Provide the [X, Y] coordinate of the cell's center where the given text is located.  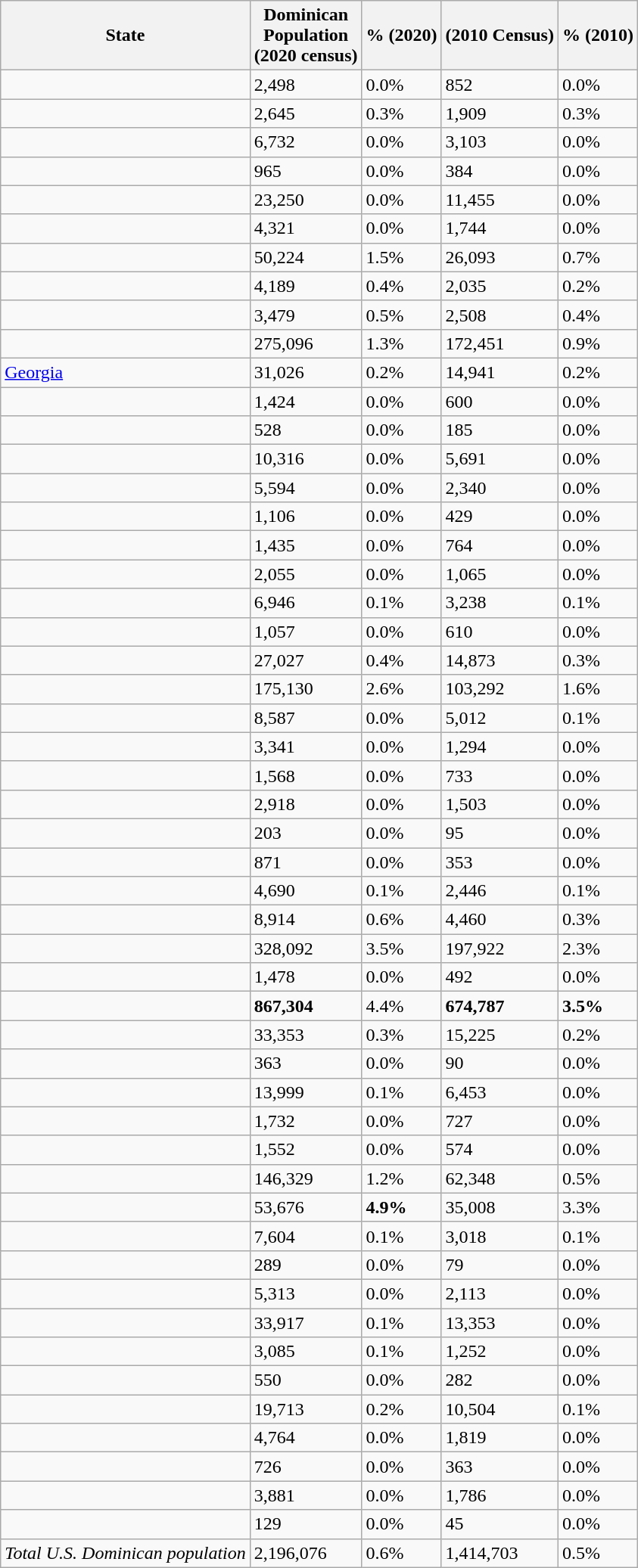
1,106 [306, 517]
8,914 [306, 920]
429 [500, 517]
1,424 [306, 402]
13,999 [306, 1092]
871 [306, 862]
Total U.S. Dominican population [126, 1553]
574 [500, 1150]
7,604 [306, 1236]
45 [500, 1524]
1,478 [306, 977]
10,504 [500, 1409]
1,414,703 [500, 1553]
31,026 [306, 372]
384 [500, 171]
3,103 [500, 142]
1,552 [306, 1150]
2,340 [500, 488]
2,645 [306, 113]
3,881 [306, 1495]
4,764 [306, 1438]
4,321 [306, 228]
Georgia [126, 372]
0.9% [598, 343]
610 [500, 632]
% (2010) [598, 36]
1,819 [500, 1438]
289 [306, 1265]
6,453 [500, 1092]
79 [500, 1265]
90 [500, 1063]
2,055 [306, 574]
3.3% [598, 1207]
5,594 [306, 488]
1,435 [306, 545]
35,008 [500, 1207]
3,479 [306, 315]
328,092 [306, 949]
275,096 [306, 343]
1.2% [401, 1178]
2.6% [401, 689]
23,250 [306, 200]
353 [500, 862]
1.5% [401, 257]
175,130 [306, 689]
4,189 [306, 286]
2,446 [500, 891]
203 [306, 833]
1,786 [500, 1495]
674,787 [500, 1006]
53,676 [306, 1207]
15,225 [500, 1035]
172,451 [500, 343]
State [126, 36]
282 [500, 1380]
2,508 [500, 315]
% (2020) [401, 36]
3,238 [500, 603]
4,460 [500, 920]
1,568 [306, 775]
50,224 [306, 257]
1,744 [500, 228]
6,946 [306, 603]
185 [500, 430]
2,498 [306, 85]
528 [306, 430]
2,113 [500, 1293]
103,292 [500, 689]
0.7% [598, 257]
764 [500, 545]
3,085 [306, 1352]
2,918 [306, 804]
14,873 [500, 660]
726 [306, 1467]
1,909 [500, 113]
6,732 [306, 142]
733 [500, 775]
26,093 [500, 257]
62,348 [500, 1178]
1,294 [500, 747]
95 [500, 833]
550 [306, 1380]
5,313 [306, 1293]
3,341 [306, 747]
1,057 [306, 632]
10,316 [306, 459]
867,304 [306, 1006]
129 [306, 1524]
2,196,076 [306, 1553]
13,353 [500, 1323]
1,503 [500, 804]
14,941 [500, 372]
27,027 [306, 660]
1,065 [500, 574]
1,732 [306, 1121]
11,455 [500, 200]
8,587 [306, 718]
33,917 [306, 1323]
965 [306, 171]
1.3% [401, 343]
4.4% [401, 1006]
197,922 [500, 949]
19,713 [306, 1409]
33,353 [306, 1035]
146,329 [306, 1178]
1.6% [598, 689]
(2010 Census) [500, 36]
2,035 [500, 286]
3,018 [500, 1236]
4,690 [306, 891]
4.9% [401, 1207]
1,252 [500, 1352]
5,691 [500, 459]
2.3% [598, 949]
DominicanPopulation(2020 census) [306, 36]
852 [500, 85]
600 [500, 402]
492 [500, 977]
727 [500, 1121]
5,012 [500, 718]
